Detect which cell encompasses the target text, then output its (x, y) center coordinate. 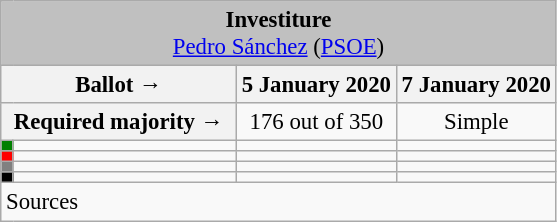
Ballot → (119, 85)
176 out of 350 (316, 122)
InvestiturePedro Sánchez (PSOE) (279, 34)
Required majority → (119, 122)
Simple (476, 122)
7 January 2020 (476, 85)
5 January 2020 (316, 85)
Sources (279, 202)
